Scan for the cell matching the given text and deliver its (x, y) coordinate at center. 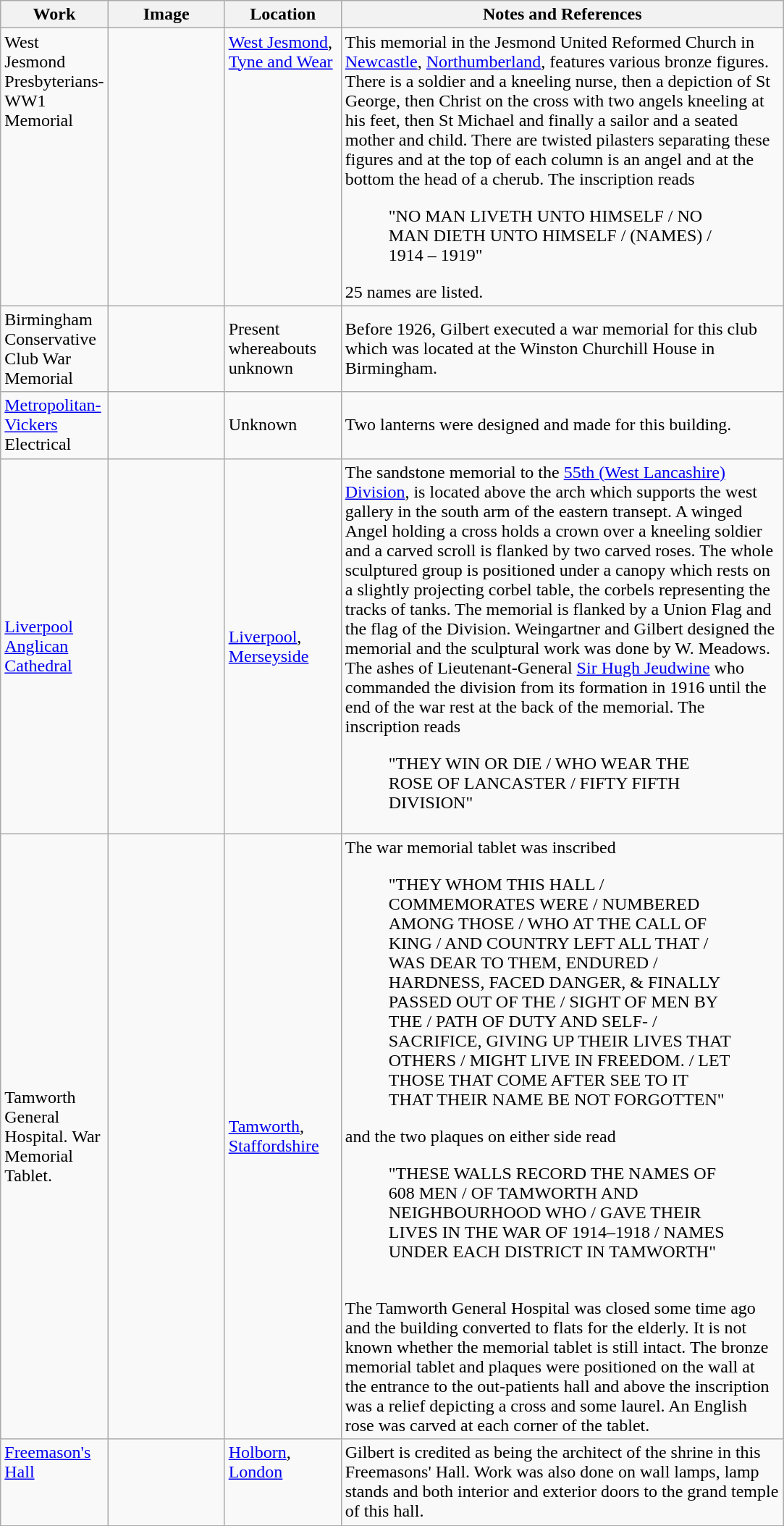
Metropolitan-Vickers Electrical (54, 425)
Liverpool, Merseyside (282, 646)
Work (54, 14)
Tamworth, Staffordshire (282, 1136)
Unknown (282, 425)
West Jesmond, Tyne and Wear (282, 167)
Image (167, 14)
Tamworth General Hospital. War Memorial Tablet. (54, 1136)
Liverpool Anglican Cathedral (54, 646)
Before 1926, Gilbert executed a war memorial for this club which was located at the Winston Churchill House in Birmingham. (562, 349)
Two lanterns were designed and made for this building. (562, 425)
Present whereabouts unknown (282, 349)
Location (282, 14)
Birmingham Conservative Club War Memorial (54, 349)
Notes and References (562, 14)
Freemason's Hall (54, 1482)
West Jesmond Presbyterians- WW1 Memorial (54, 167)
Holborn, London (282, 1482)
